Return [x, y] of the center of cell containing provided text 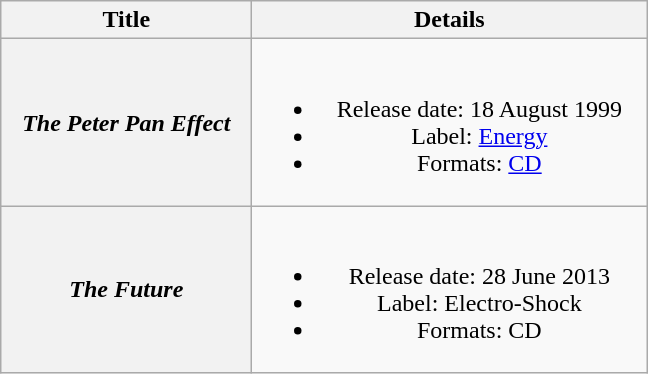
Title [126, 20]
Release date: 28 June 2013Label: Electro-ShockFormats: CD [450, 290]
The Peter Pan Effect [126, 122]
Details [450, 20]
The Future [126, 290]
Release date: 18 August 1999Label: EnergyFormats: CD [450, 122]
